Provide the [X, Y] coordinate of the cell's center where the given text is located.  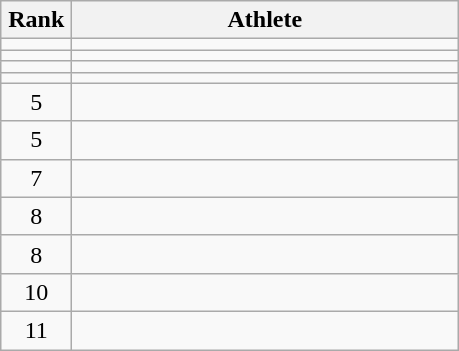
10 [36, 292]
7 [36, 178]
Athlete [265, 20]
Rank [36, 20]
11 [36, 330]
